Extract the [X, Y] coordinate from the center of the cell holding the provided text.  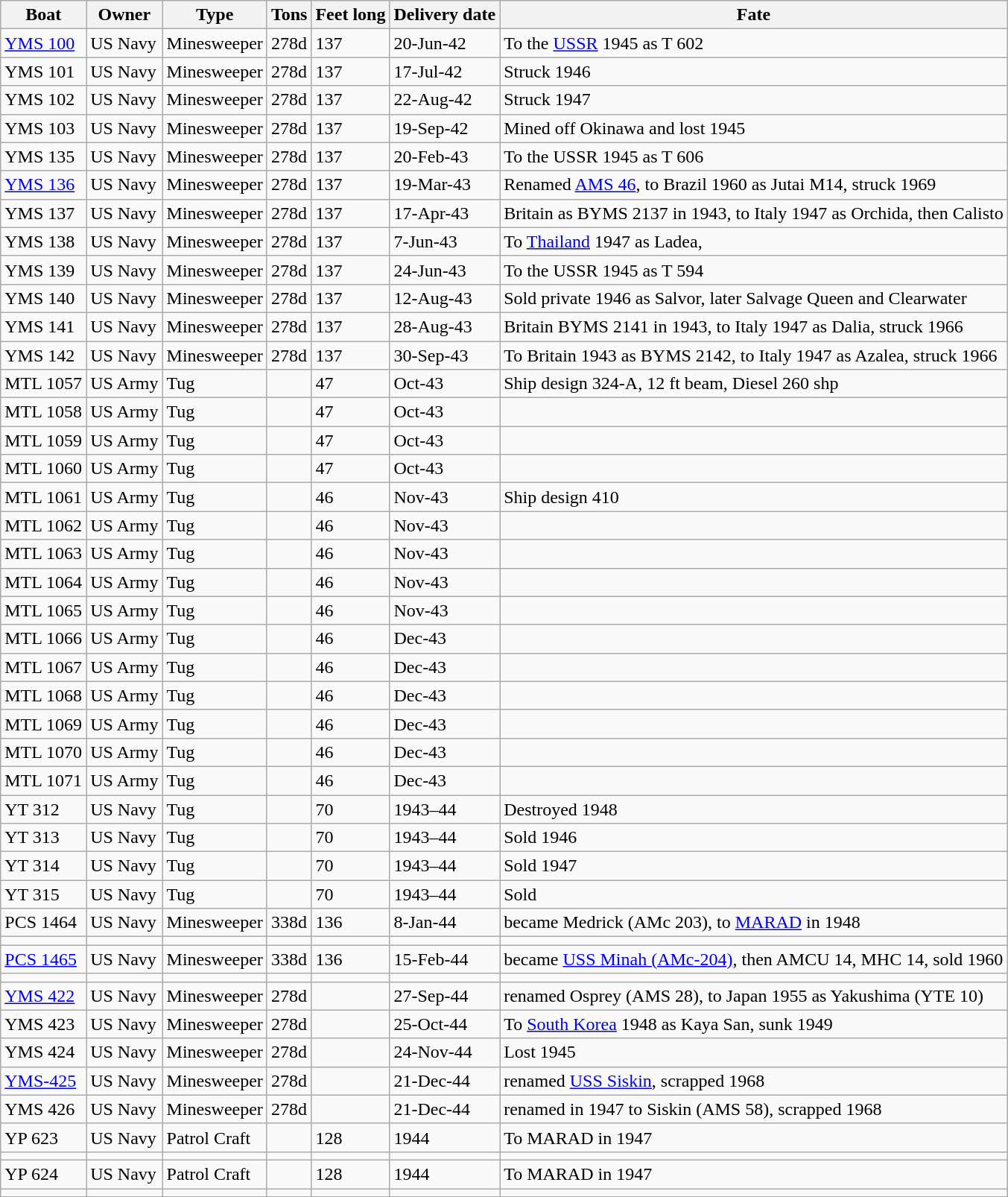
YP 624 [43, 1174]
17-Apr-43 [445, 213]
24-Jun-43 [445, 270]
YMS 423 [43, 1024]
8-Jan-44 [445, 923]
To South Korea 1948 as Kaya San, sunk 1949 [754, 1024]
Feet long [350, 15]
MTL 1068 [43, 695]
To Thailand 1947 as Ladea, [754, 241]
MTL 1062 [43, 525]
MTL 1061 [43, 497]
To the USSR 1945 as T 602 [754, 43]
20-Feb-43 [445, 157]
Ship design 324-A, 12 ft beam, Diesel 260 shp [754, 384]
YMS 103 [43, 128]
YMS 426 [43, 1109]
YMS 142 [43, 356]
renamed in 1947 to Siskin (AMS 58), scrapped 1968 [754, 1109]
Sold [754, 894]
Delivery date [445, 15]
MTL 1058 [43, 412]
30-Sep-43 [445, 356]
Tons [289, 15]
MTL 1069 [43, 724]
To the USSR 1945 as T 594 [754, 270]
became Medrick (AMc 203), to MARAD in 1948 [754, 923]
MTL 1064 [43, 582]
17-Jul-42 [445, 72]
became USS Minah (AMc-204), then AMCU 14, MHC 14, sold 1960 [754, 959]
Mined off Okinawa and lost 1945 [754, 128]
Britain as BYMS 2137 in 1943, to Italy 1947 as Orchida, then Calisto [754, 213]
MTL 1066 [43, 639]
MTL 1057 [43, 384]
Destroyed 1948 [754, 809]
Struck 1946 [754, 72]
27-Sep-44 [445, 996]
24-Nov-44 [445, 1052]
Fate [754, 15]
15-Feb-44 [445, 959]
renamed USS Siskin, scrapped 1968 [754, 1081]
Britain BYMS 2141 in 1943, to Italy 1947 as Dalia, struck 1966 [754, 326]
28-Aug-43 [445, 326]
Owner [124, 15]
25-Oct-44 [445, 1024]
Sold 1946 [754, 838]
Struck 1947 [754, 100]
Ship design 410 [754, 497]
YMS 102 [43, 100]
YMS 100 [43, 43]
YMS 101 [43, 72]
12-Aug-43 [445, 298]
YP 623 [43, 1137]
MTL 1067 [43, 667]
YT 313 [43, 838]
YT 312 [43, 809]
YMS 139 [43, 270]
YT 315 [43, 894]
Boat [43, 15]
Renamed AMS 46, to Brazil 1960 as Jutai M14, struck 1969 [754, 185]
MTL 1065 [43, 610]
PCS 1464 [43, 923]
YMS 136 [43, 185]
PCS 1465 [43, 959]
YMS 422 [43, 996]
MTL 1059 [43, 440]
19-Mar-43 [445, 185]
22-Aug-42 [445, 100]
YMS 138 [43, 241]
20-Jun-42 [445, 43]
renamed Osprey (AMS 28), to Japan 1955 as Yakushima (YTE 10) [754, 996]
Type [215, 15]
To Britain 1943 as BYMS 2142, to Italy 1947 as Azalea, struck 1966 [754, 356]
YMS 141 [43, 326]
YMS 424 [43, 1052]
YMS-425 [43, 1081]
7-Jun-43 [445, 241]
To the USSR 1945 as T 606 [754, 157]
MTL 1063 [43, 554]
19-Sep-42 [445, 128]
Sold private 1946 as Salvor, later Salvage Queen and Clearwater [754, 298]
YMS 140 [43, 298]
YMS 137 [43, 213]
MTL 1060 [43, 469]
YMS 135 [43, 157]
Sold 1947 [754, 866]
MTL 1071 [43, 780]
YT 314 [43, 866]
MTL 1070 [43, 752]
Lost 1945 [754, 1052]
